Determine the [X, Y] coordinate at the center of the cell enclosing the given text.  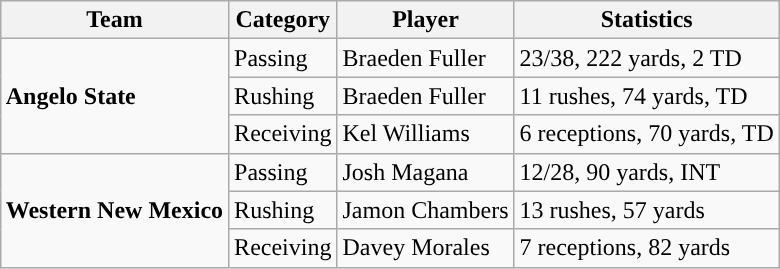
6 receptions, 70 yards, TD [646, 134]
Davey Morales [426, 248]
Josh Magana [426, 172]
Player [426, 20]
Team [114, 20]
23/38, 222 yards, 2 TD [646, 58]
Jamon Chambers [426, 210]
Angelo State [114, 96]
Western New Mexico [114, 210]
Category [283, 20]
13 rushes, 57 yards [646, 210]
Kel Williams [426, 134]
7 receptions, 82 yards [646, 248]
11 rushes, 74 yards, TD [646, 96]
12/28, 90 yards, INT [646, 172]
Statistics [646, 20]
